Return the (X, Y) coordinate for the center point of the cell that contains the specified text.  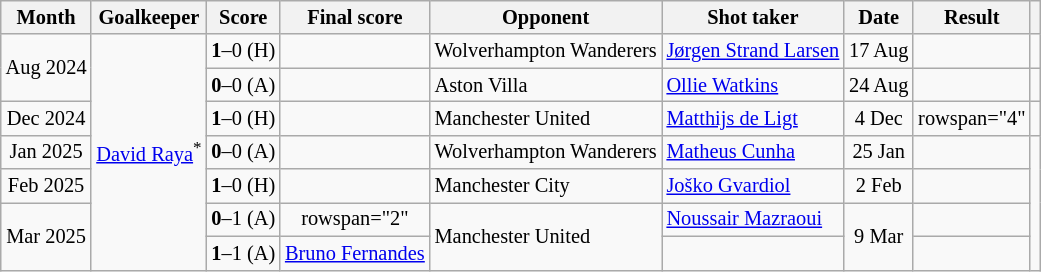
Joško Gvardiol (754, 186)
Shot taker (754, 17)
rowspan="2" (355, 219)
Noussair Mazraoui (754, 219)
25 Jan (878, 152)
Feb 2025 (46, 186)
4 Dec (878, 118)
rowspan="4" (972, 118)
Result (972, 17)
Dec 2024 (46, 118)
Manchester City (546, 186)
Final score (355, 17)
Date (878, 17)
Matheus Cunha (754, 152)
Jørgen Strand Larsen (754, 51)
Ollie Watkins (754, 85)
Opponent (546, 17)
2 Feb (878, 186)
Matthijs de Ligt (754, 118)
David Raya* (148, 152)
24 Aug (878, 85)
9 Mar (878, 236)
Bruno Fernandes (355, 253)
1–1 (A) (243, 253)
Score (243, 17)
Aston Villa (546, 85)
Jan 2025 (46, 152)
Month (46, 17)
Aug 2024 (46, 68)
0–1 (A) (243, 219)
17 Aug (878, 51)
Goalkeeper (148, 17)
Mar 2025 (46, 236)
